Capture the cell that displays the provided text and extract its [X, Y] central coordinate. 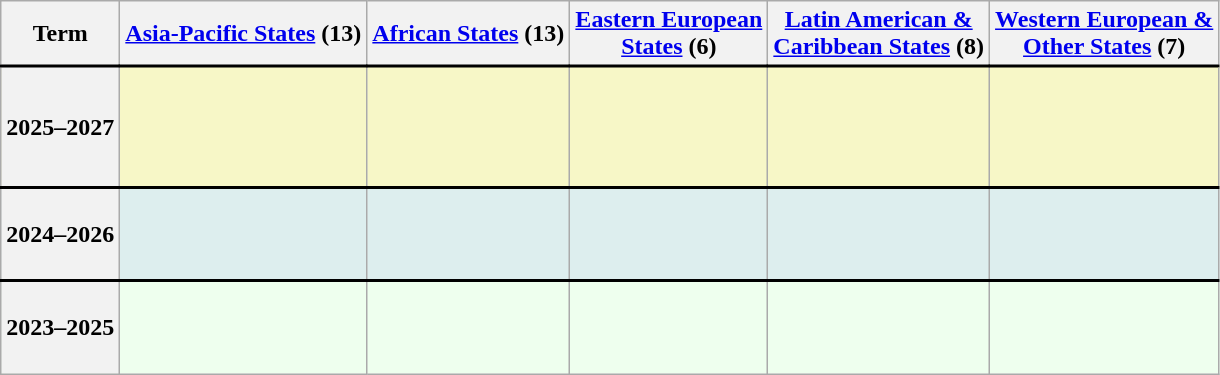
Eastern European States (6) [669, 34]
Asia-Pacific States (13) [244, 34]
2023–2025 [60, 328]
Western European & Other States (7) [1104, 34]
African States (13) [468, 34]
Latin American & Caribbean States (8) [879, 34]
Term [60, 34]
2024–2026 [60, 234]
2025–2027 [60, 128]
